Pinpoint the cell where the given text exists, returning its (x, y) midpoint coordinate. 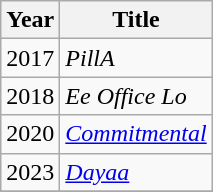
Title (136, 20)
Dayaa (136, 172)
2020 (30, 134)
Ee Office Lo (136, 96)
Year (30, 20)
2018 (30, 96)
2023 (30, 172)
2017 (30, 58)
PillA (136, 58)
Commitmental (136, 134)
